Scan for the cell matching the given text and deliver its (X, Y) coordinate at center. 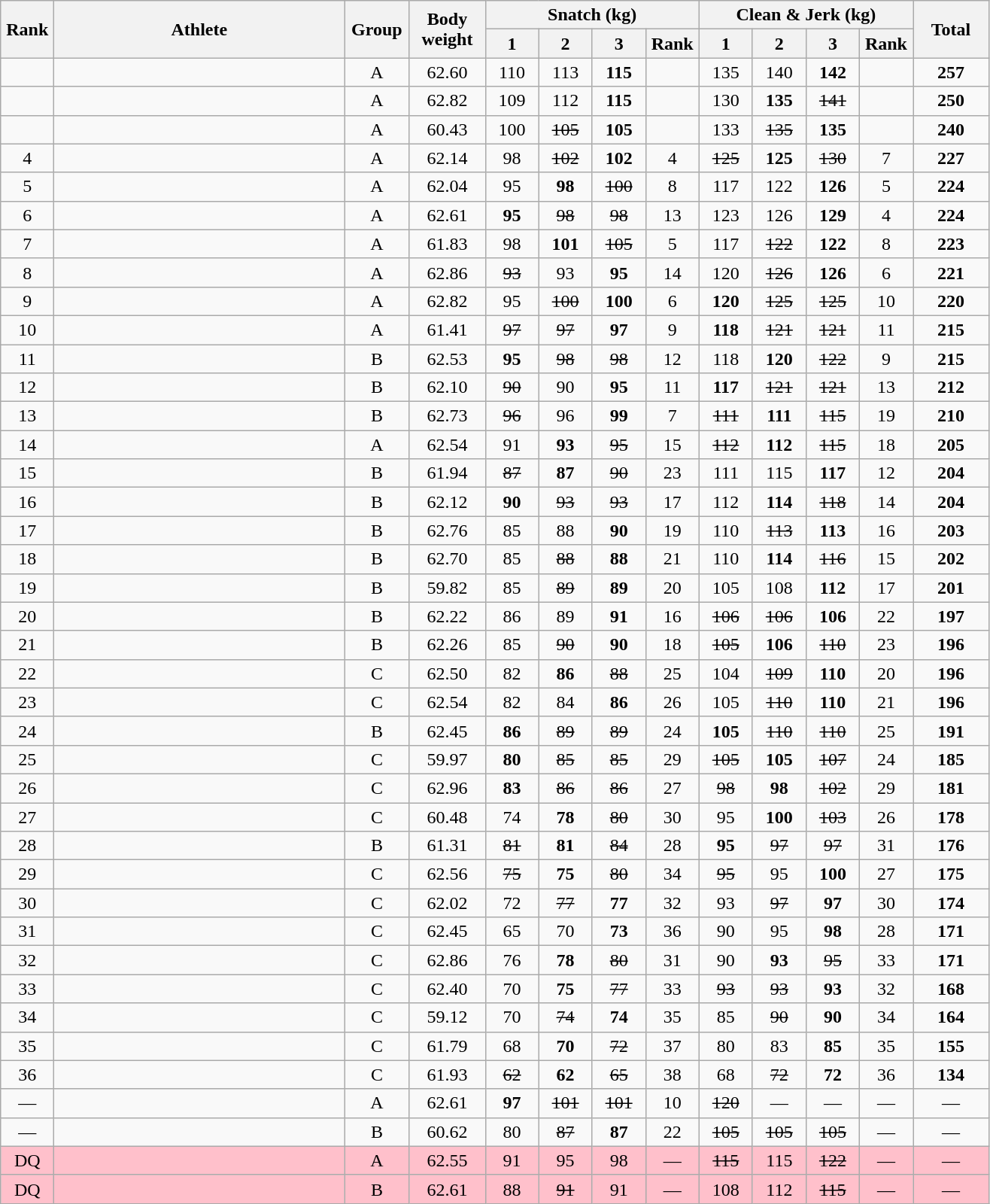
Snatch (kg) (592, 15)
62.26 (447, 645)
59.97 (447, 759)
201 (951, 588)
133 (725, 129)
61.83 (447, 244)
62.12 (447, 502)
76 (512, 960)
103 (832, 816)
174 (951, 903)
62.55 (447, 1160)
99 (618, 416)
164 (951, 1017)
141 (832, 101)
61.93 (447, 1075)
123 (725, 215)
205 (951, 445)
240 (951, 129)
181 (951, 788)
61.41 (447, 330)
175 (951, 874)
62.56 (447, 874)
59.82 (447, 588)
60.48 (447, 816)
250 (951, 101)
Clean & Jerk (kg) (806, 15)
61.31 (447, 846)
61.94 (447, 473)
62.22 (447, 616)
197 (951, 616)
107 (832, 759)
168 (951, 989)
Group (377, 29)
62.04 (447, 187)
155 (951, 1046)
62.40 (447, 989)
62.53 (447, 359)
62.14 (447, 158)
62.73 (447, 416)
62.96 (447, 788)
60.62 (447, 1132)
220 (951, 301)
Body weight (447, 29)
202 (951, 559)
210 (951, 416)
61.79 (447, 1046)
116 (832, 559)
62.02 (447, 903)
257 (951, 72)
223 (951, 244)
73 (618, 932)
212 (951, 388)
38 (673, 1075)
104 (725, 673)
59.12 (447, 1017)
37 (673, 1046)
178 (951, 816)
176 (951, 846)
62.50 (447, 673)
62.70 (447, 559)
Total (951, 29)
227 (951, 158)
221 (951, 272)
203 (951, 531)
185 (951, 759)
191 (951, 731)
134 (951, 1075)
60.43 (447, 129)
140 (779, 72)
142 (832, 72)
62.10 (447, 388)
129 (832, 215)
62.60 (447, 72)
62.76 (447, 531)
Athlete (199, 29)
